For the text-containing cell, return its midpoint in (x, y) coordinate format. 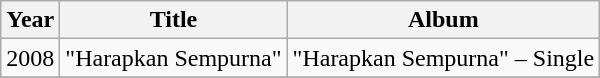
Title (174, 20)
2008 (30, 58)
Year (30, 20)
"Harapkan Sempurna" (174, 58)
"Harapkan Sempurna" – Single (444, 58)
Album (444, 20)
